Return (X, Y) of the center of cell containing provided text 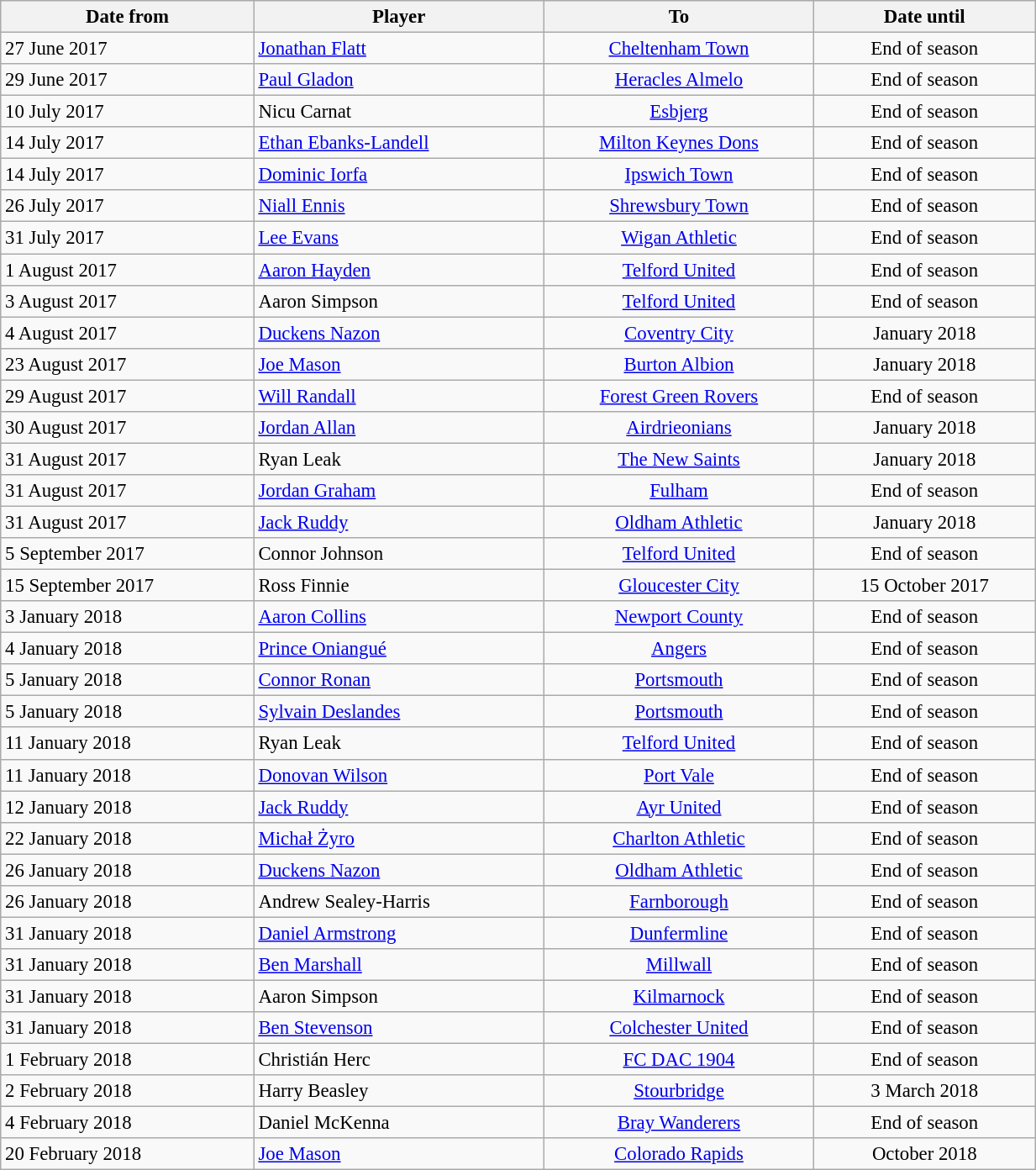
Donovan Wilson (398, 775)
Player (398, 17)
Burton Albion (679, 364)
15 September 2017 (128, 586)
29 June 2017 (128, 80)
Ben Stevenson (398, 1028)
22 January 2018 (128, 838)
Harry Beasley (398, 1091)
Lee Evans (398, 238)
Michał Żyro (398, 838)
29 August 2017 (128, 396)
1 August 2017 (128, 270)
26 July 2017 (128, 206)
Stourbridge (679, 1091)
4 February 2018 (128, 1123)
Newport County (679, 617)
Will Randall (398, 396)
20 February 2018 (128, 1154)
30 August 2017 (128, 428)
Kilmarnock (679, 996)
Milton Keynes Dons (679, 143)
Angers (679, 649)
Andrew Sealey-Harris (398, 902)
Niall Ennis (398, 206)
Millwall (679, 965)
Date until (924, 17)
Aaron Collins (398, 617)
Heracles Almelo (679, 80)
Colchester United (679, 1028)
Sylvain Deslandes (398, 712)
Dominic Iorfa (398, 175)
3 March 2018 (924, 1091)
3 January 2018 (128, 617)
Connor Johnson (398, 554)
10 July 2017 (128, 112)
Date from (128, 17)
Farnborough (679, 902)
Ross Finnie (398, 586)
October 2018 (924, 1154)
2 February 2018 (128, 1091)
Ipswich Town (679, 175)
Forest Green Rovers (679, 396)
1 February 2018 (128, 1060)
Ayr United (679, 807)
Ben Marshall (398, 965)
15 October 2017 (924, 586)
Cheltenham Town (679, 49)
31 July 2017 (128, 238)
Shrewsbury Town (679, 206)
Wigan Athletic (679, 238)
Dunfermline (679, 933)
The New Saints (679, 459)
Coventry City (679, 333)
Bray Wanderers (679, 1123)
Airdrieonians (679, 428)
27 June 2017 (128, 49)
Paul Gladon (398, 80)
Port Vale (679, 775)
Colorado Rapids (679, 1154)
Nicu Carnat (398, 112)
Charlton Athletic (679, 838)
Aaron Hayden (398, 270)
Jordan Graham (398, 491)
To (679, 17)
Jonathan Flatt (398, 49)
Daniel McKenna (398, 1123)
4 August 2017 (128, 333)
12 January 2018 (128, 807)
Gloucester City (679, 586)
Esbjerg (679, 112)
FC DAC 1904 (679, 1060)
23 August 2017 (128, 364)
5 September 2017 (128, 554)
Ethan Ebanks-Landell (398, 143)
Christián Herc (398, 1060)
Jordan Allan (398, 428)
Fulham (679, 491)
Prince Oniangué (398, 649)
Daniel Armstrong (398, 933)
Connor Ronan (398, 680)
3 August 2017 (128, 301)
4 January 2018 (128, 649)
